Determine the (X, Y) coordinate at the center of the cell enclosing the given text.  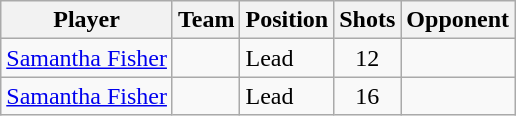
Shots (368, 20)
Player (87, 20)
Opponent (458, 20)
16 (368, 96)
Team (206, 20)
12 (368, 58)
Position (287, 20)
